Return [X, Y] of the center of cell containing provided text 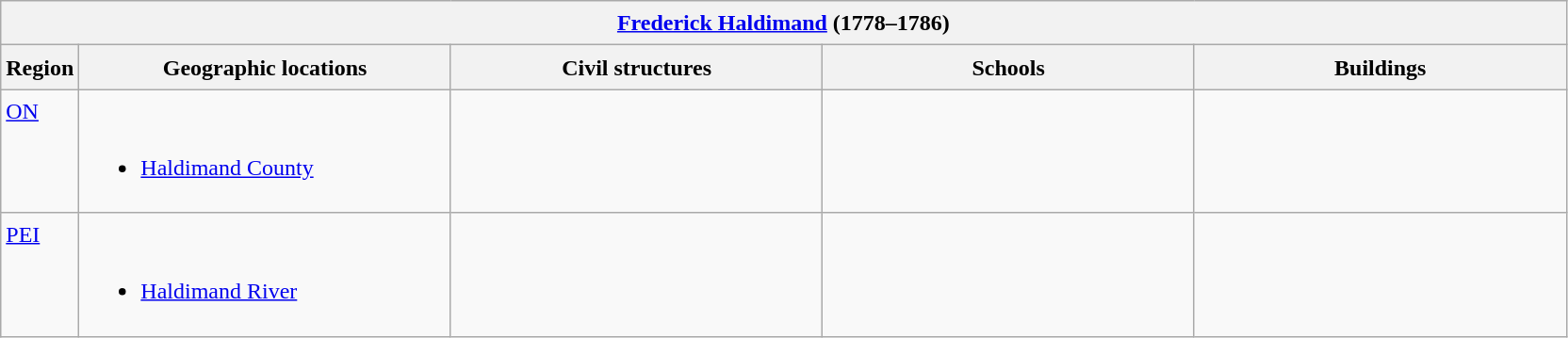
Frederick Haldimand (1778–1786) [784, 23]
Haldimand County [266, 151]
PEI [40, 275]
Buildings [1380, 68]
Geographic locations [266, 68]
Schools [1008, 68]
ON [40, 151]
Civil structures [637, 68]
Haldimand River [266, 275]
Region [40, 68]
